Locate the cell with the specified text and output its (X, Y) center coordinate. 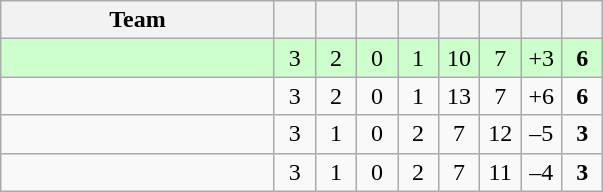
+3 (542, 58)
+6 (542, 96)
10 (460, 58)
13 (460, 96)
Team (138, 20)
12 (500, 134)
11 (500, 172)
–4 (542, 172)
–5 (542, 134)
